Capture the cell that displays the provided text and extract its (X, Y) central coordinate. 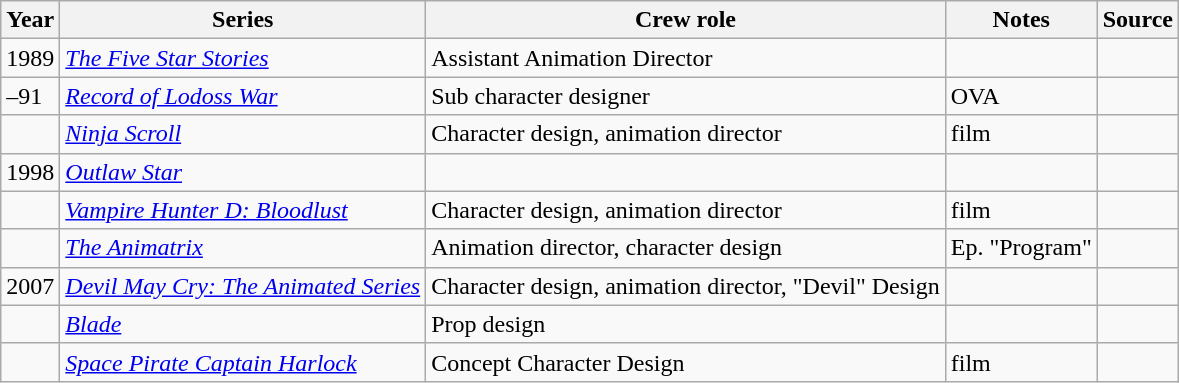
Character design, animation director, "Devil" Design (686, 286)
Ep. "Program" (1021, 248)
Series (243, 20)
Assistant Animation Director (686, 58)
Devil May Cry: The Animated Series (243, 286)
Prop design (686, 324)
Record of Lodoss War (243, 96)
Notes (1021, 20)
Crew role (686, 20)
Year (30, 20)
Concept Character Design (686, 362)
Vampire Hunter D: Bloodlust (243, 210)
Blade (243, 324)
Sub character designer (686, 96)
The Animatrix (243, 248)
Outlaw Star (243, 172)
1989 (30, 58)
Animation director, character design (686, 248)
–91 (30, 96)
Ninja Scroll (243, 134)
OVA (1021, 96)
The Five Star Stories (243, 58)
2007 (30, 286)
Source (1138, 20)
1998 (30, 172)
Space Pirate Captain Harlock (243, 362)
